Capture the cell that displays the provided text and extract its (X, Y) central coordinate. 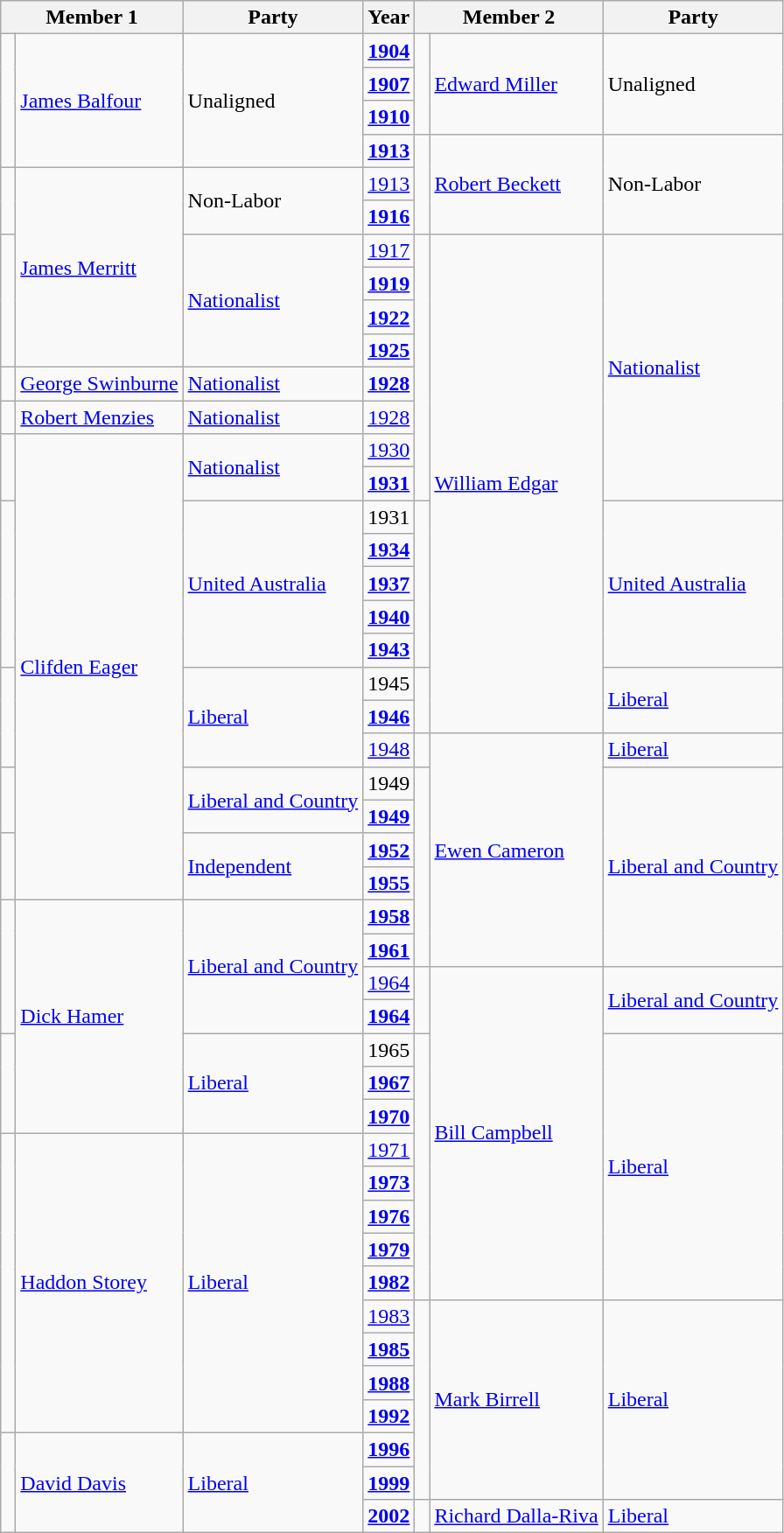
Year (388, 17)
Haddon Storey (100, 1283)
Ewen Cameron (516, 850)
1904 (388, 51)
1934 (388, 550)
1985 (388, 1349)
William Edgar (516, 483)
1967 (388, 1083)
Edward Miller (516, 84)
1925 (388, 350)
1930 (388, 451)
1916 (388, 217)
Member 2 (509, 17)
Robert Beckett (516, 184)
1946 (388, 717)
1952 (388, 850)
1922 (388, 317)
1940 (388, 617)
Richard Dalla-Riva (516, 1516)
1979 (388, 1249)
1910 (388, 117)
1971 (388, 1150)
1955 (388, 883)
1976 (388, 1216)
James Balfour (100, 101)
James Merritt (100, 267)
1958 (388, 916)
1992 (388, 1416)
Mark Birrell (516, 1399)
1965 (388, 1050)
1917 (388, 250)
1961 (388, 949)
Bill Campbell (516, 1134)
1996 (388, 1449)
Robert Menzies (100, 417)
1937 (388, 584)
1945 (388, 683)
1948 (388, 750)
Independent (273, 866)
1919 (388, 283)
1970 (388, 1116)
Dick Hamer (100, 1016)
1973 (388, 1183)
Clifden Eager (100, 667)
1988 (388, 1382)
George Swinburne (100, 383)
1983 (388, 1316)
1999 (388, 1483)
1982 (388, 1283)
Member 1 (92, 17)
2002 (388, 1516)
1907 (388, 84)
David Davis (100, 1482)
1943 (388, 650)
